From the cell containing the given text, extract its center point as (x, y) coordinate. 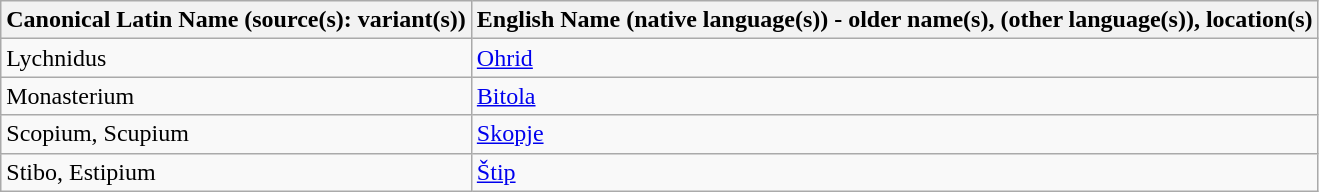
Bitola (894, 96)
Lychnidus (236, 58)
English Name (native language(s)) - older name(s), (other language(s)), location(s) (894, 20)
Stibo, Estipium (236, 172)
Scopium, Scupium (236, 134)
Skopje (894, 134)
Canonical Latin Name (source(s): variant(s)) (236, 20)
Ohrid (894, 58)
Štip (894, 172)
Monasterium (236, 96)
